Scan for the cell matching the given text and deliver its (X, Y) coordinate at center. 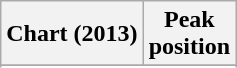
Peakposition (189, 34)
Chart (2013) (72, 34)
